Search for the cell housing the specified text and yield its [x, y] center coordinate. 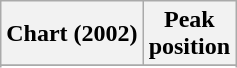
Peakposition [189, 34]
Chart (2002) [72, 34]
